Return the (x, y) coordinate for the center point of the cell that contains the specified text.  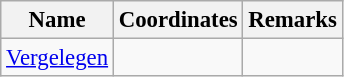
Coordinates (178, 20)
Remarks (292, 20)
Vergelegen (58, 58)
Name (58, 20)
